Provide the (x, y) coordinate of the cell's center where the given text is located.  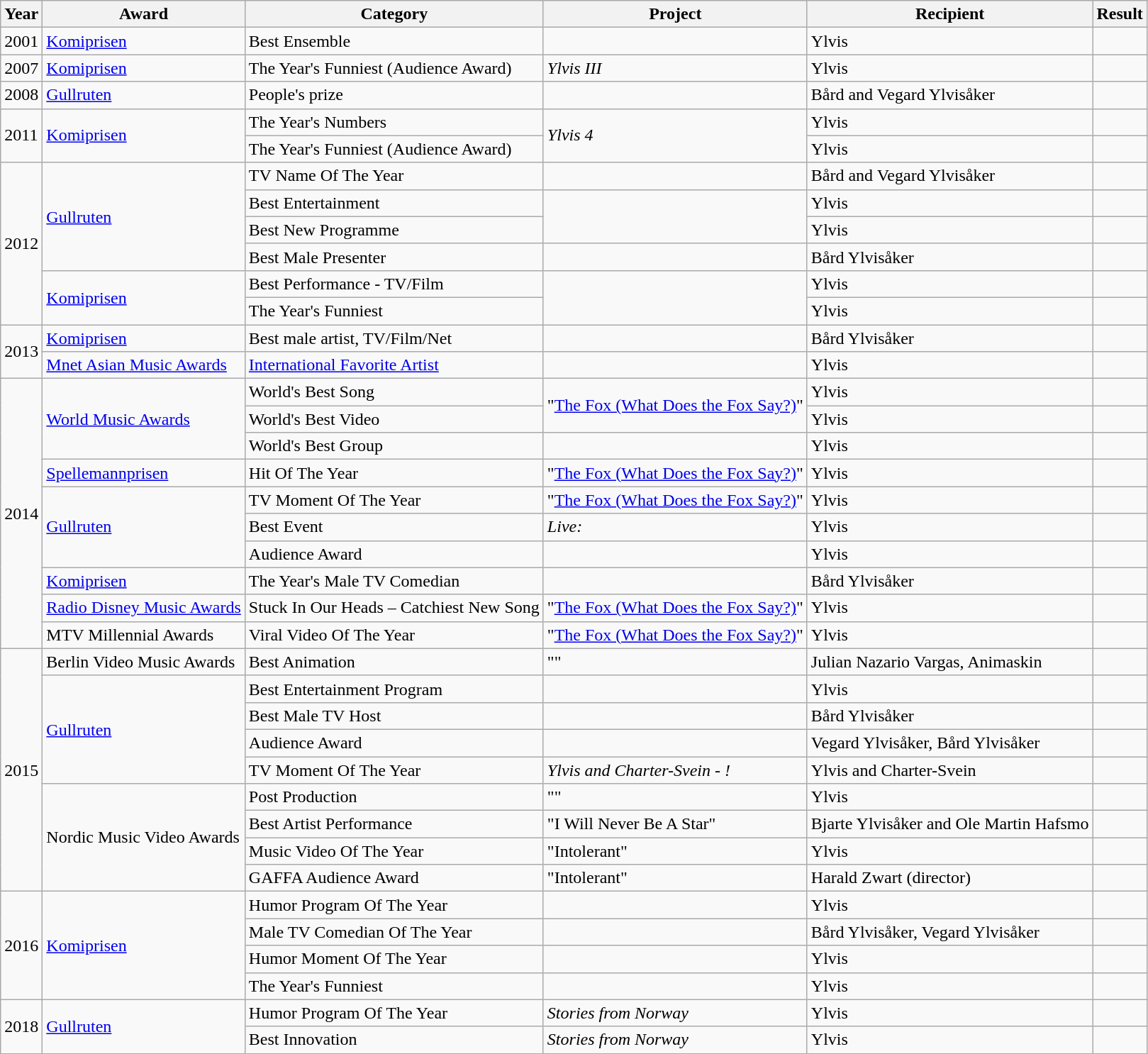
Award (144, 14)
The Year's Male TV Comedian (394, 581)
2013 (21, 352)
Year (21, 14)
People's prize (394, 95)
Live: (675, 527)
2012 (21, 243)
World's Best Song (394, 392)
Ylvis and Charter-Svein - ! (675, 770)
World's Best Group (394, 446)
2011 (21, 135)
Best Performance - TV/Film (394, 284)
Project (675, 14)
Best Male TV Host (394, 716)
TV Name Of The Year (394, 176)
2015 (21, 770)
Best Male Presenter (394, 257)
2001 (21, 41)
Stuck In Our Heads – Catchiest New Song (394, 608)
Ylvis III (675, 68)
Best male artist, TV/Film/Net (394, 338)
Bård Ylvisåker, Vegard Ylvisåker (950, 932)
The Year's Numbers (394, 122)
World Music Awards (144, 419)
Best Artist Performance (394, 824)
Hit Of The Year (394, 473)
Best Entertainment Program (394, 689)
Spellemannprisen (144, 473)
Julian Nazario Vargas, Animaskin (950, 662)
Berlin Video Music Awards (144, 662)
Radio Disney Music Awards (144, 608)
2014 (21, 514)
Best Entertainment (394, 203)
Male TV Comedian Of The Year (394, 932)
Best Ensemble (394, 41)
Best Animation (394, 662)
2008 (21, 95)
Best Innovation (394, 1040)
MTV Millennial Awards (144, 635)
Humor Moment Of The Year (394, 959)
2018 (21, 1026)
Best Event (394, 527)
2016 (21, 945)
Recipient (950, 14)
Nordic Music Video Awards (144, 838)
Category (394, 14)
Harald Zwart (director) (950, 878)
2007 (21, 68)
Result (1120, 14)
"I Will Never Be A Star" (675, 824)
Ylvis and Charter-Svein (950, 770)
GAFFA Audience Award (394, 878)
Viral Video Of The Year (394, 635)
Best New Programme (394, 230)
World's Best Video (394, 419)
International Favorite Artist (394, 365)
Ylvis 4 (675, 135)
Post Production (394, 797)
Bjarte Ylvisåker and Ole Martin Hafsmo (950, 824)
Music Video Of The Year (394, 851)
Mnet Asian Music Awards (144, 365)
Vegard Ylvisåker, Bård Ylvisåker (950, 743)
